Search for the cell housing the specified text and yield its (x, y) center coordinate. 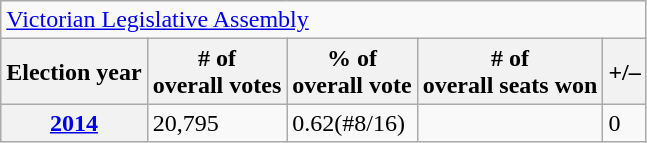
20,795 (217, 123)
0.62(#8/16) (352, 123)
Victorian Legislative Assembly (324, 20)
0 (624, 123)
# ofoverall seats won (510, 72)
2014 (74, 123)
+/– (624, 72)
Election year (74, 72)
# ofoverall votes (217, 72)
% ofoverall vote (352, 72)
